For the text-containing cell, return its midpoint in [x, y] coordinate format. 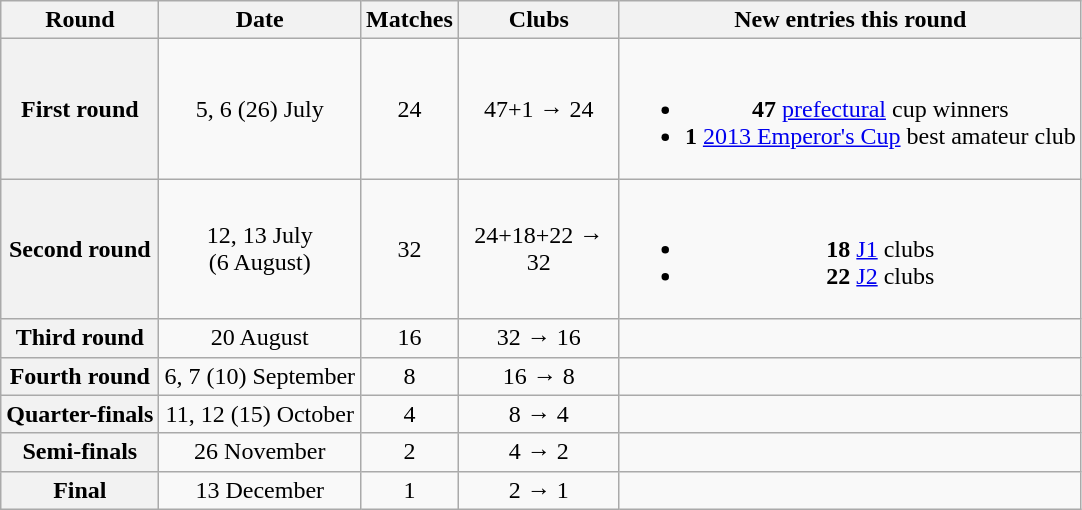
24 [410, 109]
32 → 16 [538, 338]
2 [410, 452]
Final [80, 490]
Date [260, 20]
Matches [410, 20]
1 [410, 490]
Semi-finals [80, 452]
Clubs [538, 20]
26 November [260, 452]
12, 13 July(6 August) [260, 249]
Round [80, 20]
Fourth round [80, 376]
First round [80, 109]
20 August [260, 338]
4 → 2 [538, 452]
11, 12 (15) October [260, 414]
32 [410, 249]
2 → 1 [538, 490]
13 December [260, 490]
8 → 4 [538, 414]
16 → 8 [538, 376]
18 J1 clubs22 J2 clubs [850, 249]
Third round [80, 338]
Quarter-finals [80, 414]
16 [410, 338]
New entries this round [850, 20]
Second round [80, 249]
6, 7 (10) September [260, 376]
24+18+22 → 32 [538, 249]
47+1 → 24 [538, 109]
8 [410, 376]
47 prefectural cup winners1 2013 Emperor's Cup best amateur club [850, 109]
5, 6 (26) July [260, 109]
4 [410, 414]
